For the text-containing cell, return its midpoint in (X, Y) coordinate format. 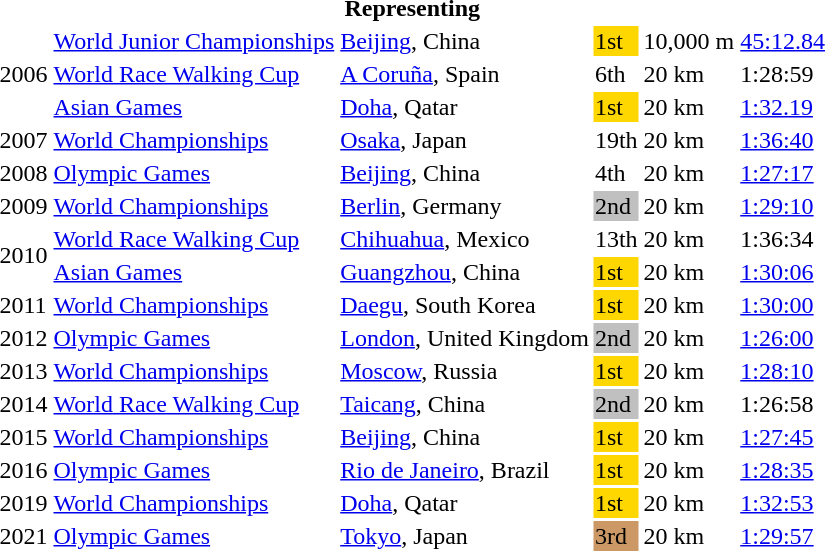
London, United Kingdom (465, 338)
19th (616, 140)
Chihuahua, Mexico (465, 239)
10,000 m (689, 41)
Daegu, South Korea (465, 305)
4th (616, 173)
Moscow, Russia (465, 371)
Rio de Janeiro, Brazil (465, 470)
A Coruña, Spain (465, 74)
Taicang, China (465, 404)
13th (616, 239)
6th (616, 74)
Guangzhou, China (465, 272)
Tokyo, Japan (465, 536)
3rd (616, 536)
World Junior Championships (194, 41)
Berlin, Germany (465, 206)
Osaka, Japan (465, 140)
